Identify which cell holds the provided text, then report its (x, y) central coordinate. 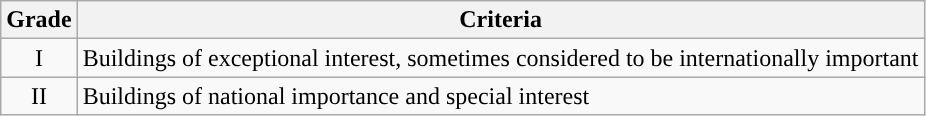
Buildings of national importance and special interest (500, 96)
Grade (39, 20)
Buildings of exceptional interest, sometimes considered to be internationally important (500, 58)
II (39, 96)
Criteria (500, 20)
I (39, 58)
